From the cell containing the given text, extract its center point as (x, y) coordinate. 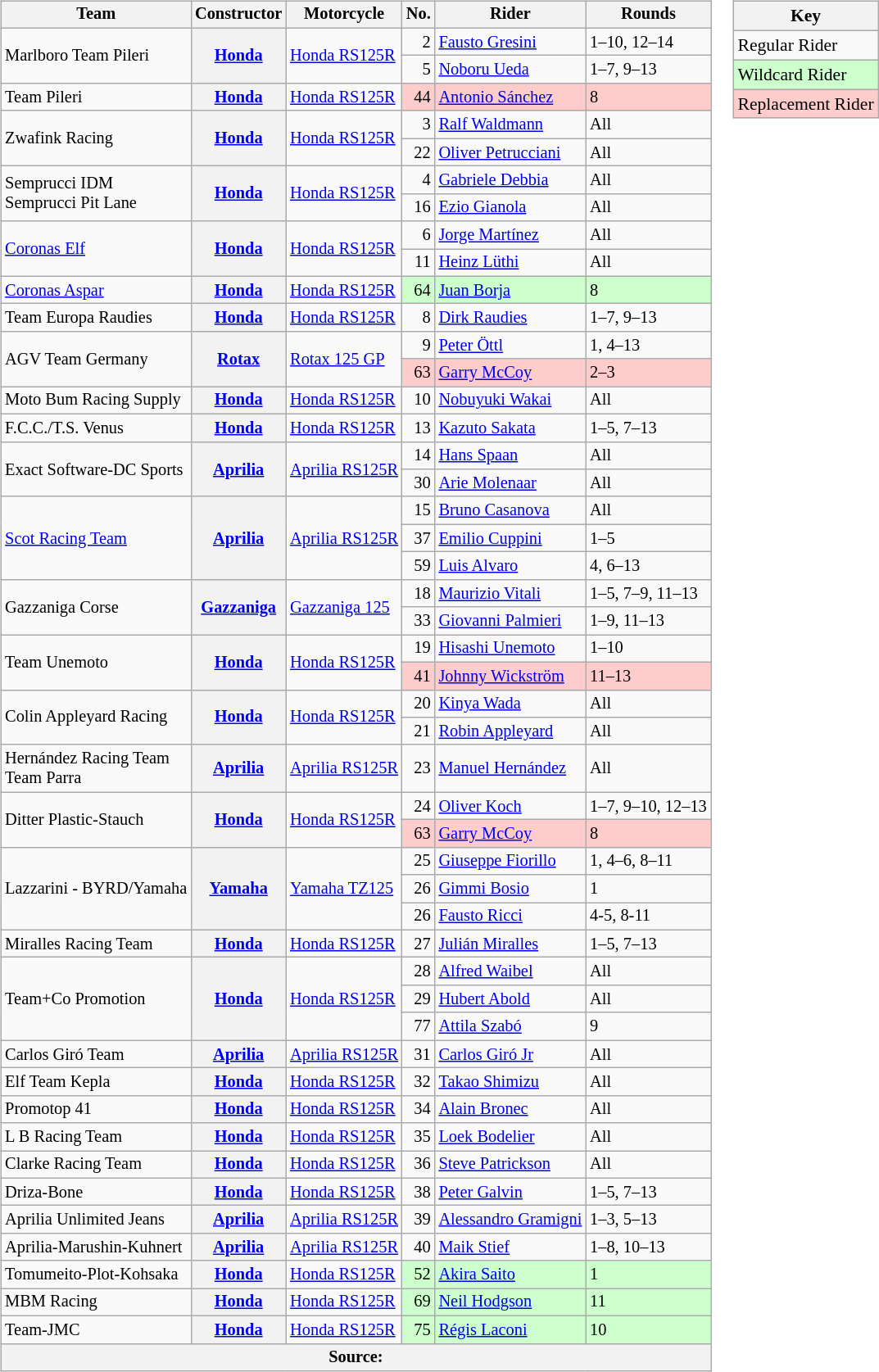
64 (419, 290)
Fausto Gresini (511, 42)
Manuel Hernández (511, 768)
Team-JMC (96, 1329)
4, 6–13 (648, 566)
Rotax (238, 359)
34 (419, 1109)
Giovanni Palmieri (511, 621)
4-5, 8-11 (648, 917)
Giuseppe Fiorillo (511, 861)
2–3 (648, 373)
Alfred Waibel (511, 971)
Heinz Lüthi (511, 263)
Bruno Casanova (511, 510)
Kazuto Sakata (511, 428)
Promotop 41 (96, 1109)
L B Racing Team (96, 1137)
15 (419, 510)
1–8, 10–13 (648, 1247)
Kinya Wada (511, 704)
Zwafink Racing (96, 138)
Gazzaniga (238, 606)
31 (419, 1054)
Aprilia-Marushin-Kuhnert (96, 1247)
Régis Laconi (511, 1329)
Jorge Martínez (511, 235)
Gimmi Bosio (511, 889)
F.C.C./T.S. Venus (96, 428)
1–5 (648, 538)
Coronas Aspar (96, 290)
AGV Team Germany (96, 359)
1–7, 9–10, 12–13 (648, 806)
Maurizio Vitali (511, 593)
52 (419, 1275)
38 (419, 1192)
Dirk Raudies (511, 318)
20 (419, 704)
Robin Appleyard (511, 731)
Exact Software-DC Sports (96, 469)
2 (419, 42)
Arie Molenaar (511, 483)
Replacement Rider (805, 104)
Clarke Racing Team (96, 1165)
Rounds (648, 15)
Driza-Bone (96, 1192)
Noboru Ueda (511, 70)
22 (419, 152)
Coronas Elf (96, 249)
28 (419, 971)
Ralf Waldmann (511, 125)
Carlos Giró Team (96, 1054)
23 (419, 768)
Maik Stief (511, 1247)
Tomumeito-Plot-Kohsaka (96, 1275)
Nobuyuki Wakai (511, 401)
Yamaha (238, 888)
Team Pileri (96, 97)
Key (805, 16)
40 (419, 1247)
Colin Appleyard Racing (96, 718)
Motorcycle (344, 15)
Gazzaniga Corse (96, 606)
Hisashi Unemoto (511, 649)
1–10 (648, 649)
39 (419, 1220)
Team+Co Promotion (96, 999)
Johnny Wickström (511, 676)
Team (96, 15)
77 (419, 1026)
Oliver Petrucciani (511, 152)
1–5, 7–9, 11–13 (648, 593)
16 (419, 207)
Gabriele Debbia (511, 180)
Miralles Racing Team (96, 944)
Akira Saito (511, 1275)
Gazzaniga 125 (344, 606)
Hans Spaan (511, 455)
Takao Shimizu (511, 1082)
Source: (356, 1357)
Hubert Abold (511, 999)
Ditter Plastic-Stauch (96, 819)
19 (419, 649)
41 (419, 676)
Alain Bronec (511, 1109)
Alessandro Gramigni (511, 1220)
36 (419, 1165)
32 (419, 1082)
Team Europa Raudies (96, 318)
Fausto Ricci (511, 917)
37 (419, 538)
Hernández Racing TeamTeam Parra (96, 768)
35 (419, 1137)
Rotax 125 GP (344, 359)
Peter Galvin (511, 1192)
75 (419, 1329)
Neil Hodgson (511, 1302)
1–3, 5–13 (648, 1220)
1, 4–6, 8–11 (648, 861)
25 (419, 861)
No. (419, 15)
Elf Team Kepla (96, 1082)
Rider (511, 15)
11–13 (648, 676)
Scot Racing Team (96, 537)
Semprucci IDMSemprucci Pit Lane (96, 193)
Julián Miralles (511, 944)
69 (419, 1302)
18 (419, 593)
Luis Alvaro (511, 566)
Attila Szabó (511, 1026)
5 (419, 70)
Constructor (238, 15)
24 (419, 806)
29 (419, 999)
Marlboro Team Pileri (96, 56)
Wildcard Rider (805, 75)
Lazzarini - BYRD/Yamaha (96, 888)
Juan Borja (511, 290)
Carlos Giró Jr (511, 1054)
1, 4–13 (648, 346)
Emilio Cuppini (511, 538)
MBM Racing (96, 1302)
Oliver Koch (511, 806)
3 (419, 125)
Antonio Sánchez (511, 97)
Steve Patrickson (511, 1165)
1–9, 11–13 (648, 621)
1–10, 12–14 (648, 42)
30 (419, 483)
59 (419, 566)
14 (419, 455)
Ezio Gianola (511, 207)
Aprilia Unlimited Jeans (96, 1220)
6 (419, 235)
13 (419, 428)
27 (419, 944)
44 (419, 97)
Team Unemoto (96, 662)
Loek Bodelier (511, 1137)
Moto Bum Racing Supply (96, 401)
Yamaha TZ125 (344, 888)
Regular Rider (805, 45)
21 (419, 731)
Peter Öttl (511, 346)
4 (419, 180)
33 (419, 621)
